Provide the (x, y) coordinate of the cell's center where the given text is located.  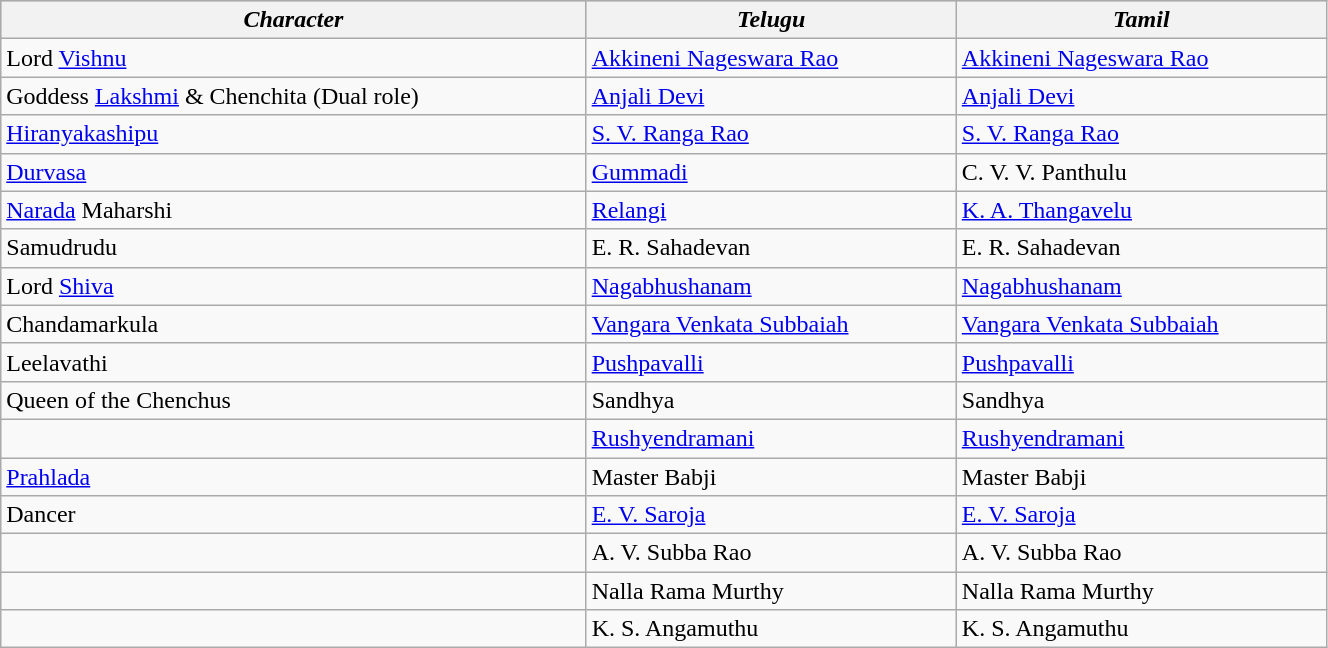
Goddess Lakshmi & Chenchita (Dual role) (294, 96)
K. A. Thangavelu (1141, 210)
Leelavathi (294, 362)
Hiranyakashipu (294, 134)
Samudrudu (294, 248)
Tamil (1141, 20)
Lord Vishnu (294, 58)
Lord Shiva (294, 286)
Prahlada (294, 477)
Character (294, 20)
Durvasa (294, 172)
Gummadi (771, 172)
Dancer (294, 515)
C. V. V. Panthulu (1141, 172)
Telugu (771, 20)
Relangi (771, 210)
Narada Maharshi (294, 210)
Queen of the Chenchus (294, 400)
Chandamarkula (294, 324)
